Identify which cell holds the provided text, then report its [x, y] central coordinate. 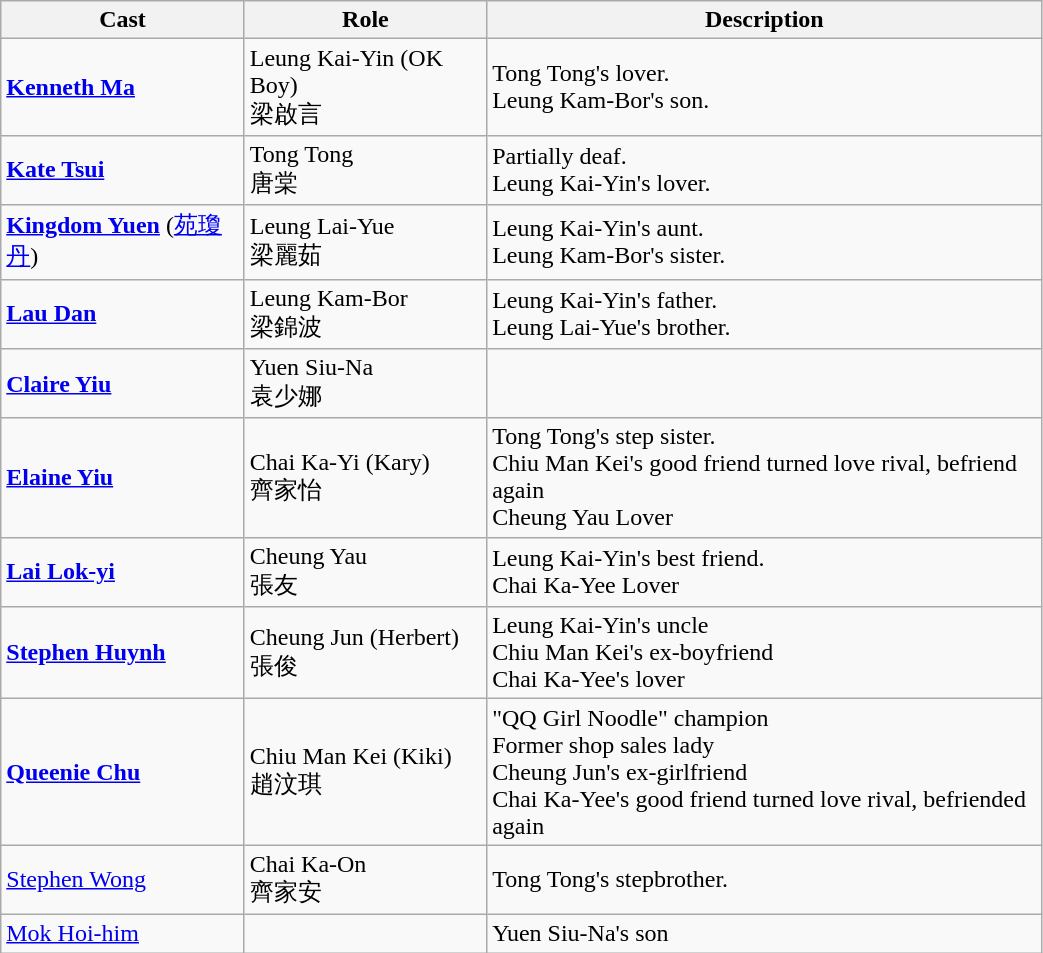
Description [764, 20]
Mok Hoi-him [122, 933]
Leung Kai-Yin's best friend. Chai Ka-Yee Lover [764, 572]
Elaine Yiu [122, 478]
Chiu Man Kei (Kiki) 趙汶琪 [365, 772]
Lai Lok-yi [122, 572]
Leung Kam-Bor 梁錦波 [365, 314]
Leung Kai-Yin's aunt. Leung Kam-Bor's sister. [764, 242]
Leung Kai-Yin's father. Leung Lai-Yue's brother. [764, 314]
Cheung Jun (Herbert) 張俊 [365, 653]
Yuen Siu-Na's son [764, 933]
Tong Tong's lover. Leung Kam-Bor's son. [764, 88]
Tong Tong 唐棠 [365, 170]
Claire Yiu [122, 384]
Cheung Yau 張友 [365, 572]
Chai Ka-Yi (Kary) 齊家怡 [365, 478]
Yuen Siu-Na 袁少娜 [365, 384]
Stephen Huynh [122, 653]
Partially deaf. Leung Kai-Yin's lover. [764, 170]
Stephen Wong [122, 880]
Kenneth Ma [122, 88]
Lau Dan [122, 314]
Kingdom Yuen (苑瓊丹) [122, 242]
Leung Kai-Yin (OK Boy) 梁啟言 [365, 88]
Cast [122, 20]
Tong Tong's step sister. Chiu Man Kei's good friend turned love rival, befriend again Cheung Yau Lover [764, 478]
Queenie Chu [122, 772]
Leung Lai-Yue 梁麗茹 [365, 242]
Kate Tsui [122, 170]
Role [365, 20]
Leung Kai-Yin's uncleChiu Man Kei's ex-boyfriendChai Ka-Yee's lover [764, 653]
Tong Tong's stepbrother. [764, 880]
Chai Ka-On 齊家安 [365, 880]
"QQ Girl Noodle" championFormer shop sales ladyCheung Jun's ex-girlfriendChai Ka-Yee's good friend turned love rival, befriended again [764, 772]
